Detect which cell encompasses the target text, then output its [X, Y] center coordinate. 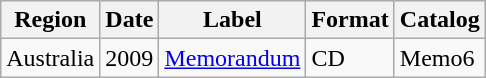
Label [232, 20]
Australia [50, 58]
CD [350, 58]
Memo6 [440, 58]
2009 [130, 58]
Format [350, 20]
Memorandum [232, 58]
Catalog [440, 20]
Date [130, 20]
Region [50, 20]
